For the text-containing cell, return its midpoint in [X, Y] coordinate format. 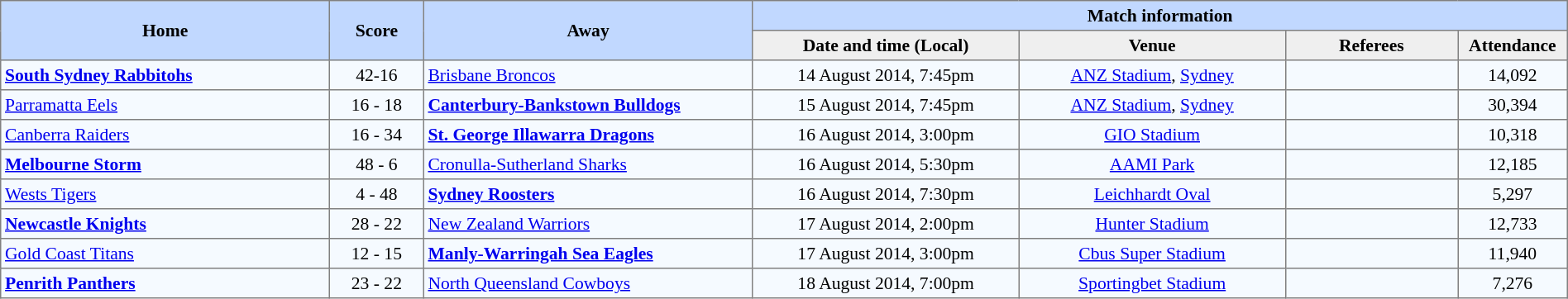
28 - 22 [377, 224]
15 August 2014, 7:45pm [886, 105]
14,092 [1513, 75]
Penrith Panthers [165, 283]
16 - 34 [377, 135]
Hunter Stadium [1152, 224]
Brisbane Broncos [588, 75]
23 - 22 [377, 283]
30,394 [1513, 105]
AAMI Park [1152, 164]
St. George Illawarra Dragons [588, 135]
Attendance [1513, 45]
Venue [1152, 45]
Wests Tigers [165, 194]
12,185 [1513, 164]
11,940 [1513, 254]
48 - 6 [377, 164]
Melbourne Storm [165, 164]
Canberra Raiders [165, 135]
14 August 2014, 7:45pm [886, 75]
South Sydney Rabbitohs [165, 75]
Newcastle Knights [165, 224]
12 - 15 [377, 254]
Score [377, 31]
North Queensland Cowboys [588, 283]
17 August 2014, 2:00pm [886, 224]
Manly-Warringah Sea Eagles [588, 254]
New Zealand Warriors [588, 224]
5,297 [1513, 194]
16 August 2014, 7:30pm [886, 194]
Away [588, 31]
Canterbury-Bankstown Bulldogs [588, 105]
4 - 48 [377, 194]
Sydney Roosters [588, 194]
16 August 2014, 5:30pm [886, 164]
Date and time (Local) [886, 45]
Referees [1371, 45]
7,276 [1513, 283]
17 August 2014, 3:00pm [886, 254]
10,318 [1513, 135]
16 - 18 [377, 105]
Match information [1159, 16]
Home [165, 31]
Sportingbet Stadium [1152, 283]
12,733 [1513, 224]
Parramatta Eels [165, 105]
GIO Stadium [1152, 135]
Gold Coast Titans [165, 254]
18 August 2014, 7:00pm [886, 283]
Leichhardt Oval [1152, 194]
16 August 2014, 3:00pm [886, 135]
42-16 [377, 75]
Cronulla-Sutherland Sharks [588, 164]
Cbus Super Stadium [1152, 254]
